Scan for the cell matching the given text and deliver its [X, Y] coordinate at center. 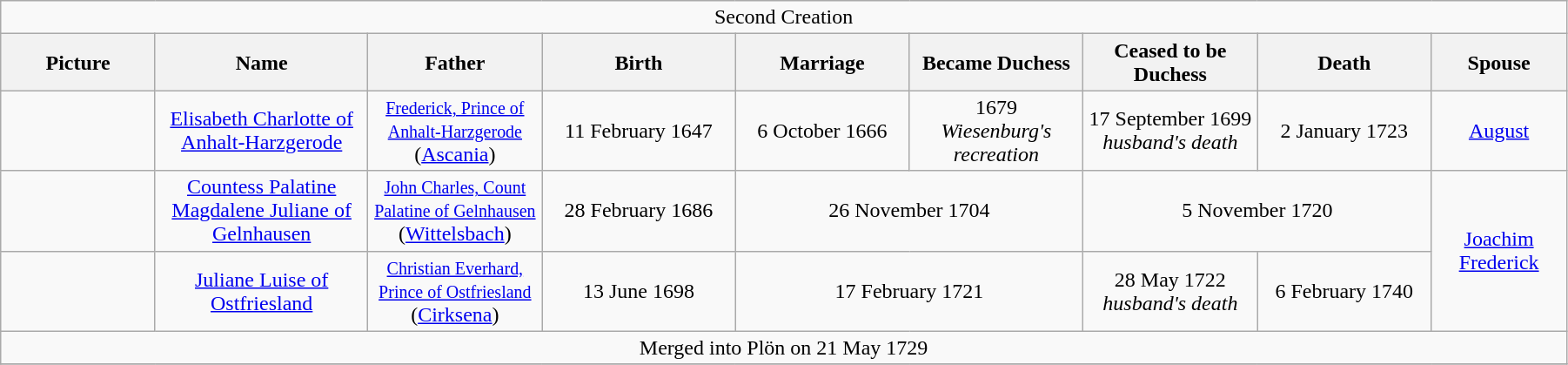
Merged into Plön on 21 May 1729 [784, 348]
August [1499, 131]
28 May 1722husband's death [1170, 291]
2 January 1723 [1344, 131]
6 October 1666 [822, 131]
13 June 1698 [639, 291]
Name [261, 63]
Marriage [822, 63]
1679Wiesenburg's recreation [996, 131]
Father [455, 63]
Birth [639, 63]
Ceased to be Duchess [1170, 63]
Juliane Luise of Ostfriesland [261, 291]
11 February 1647 [639, 131]
17 February 1721 [909, 291]
Death [1344, 63]
Elisabeth Charlotte of Anhalt-Harzgerode [261, 131]
28 February 1686 [639, 211]
6 February 1740 [1344, 291]
26 November 1704 [909, 211]
Picture [78, 63]
Countess Palatine Magdalene Juliane of Gelnhausen [261, 211]
Became Duchess [996, 63]
Spouse [1499, 63]
John Charles, Count Palatine of Gelnhausen(Wittelsbach) [455, 211]
Frederick, Prince of Anhalt-Harzgerode(Ascania) [455, 131]
Christian Everhard, Prince of Ostfriesland(Cirksena) [455, 291]
5 November 1720 [1257, 211]
Second Creation [784, 17]
17 September 1699husband's death [1170, 131]
Joachim Frederick [1499, 251]
